Output the [x, y] coordinate of the center of the cell containing the given text.  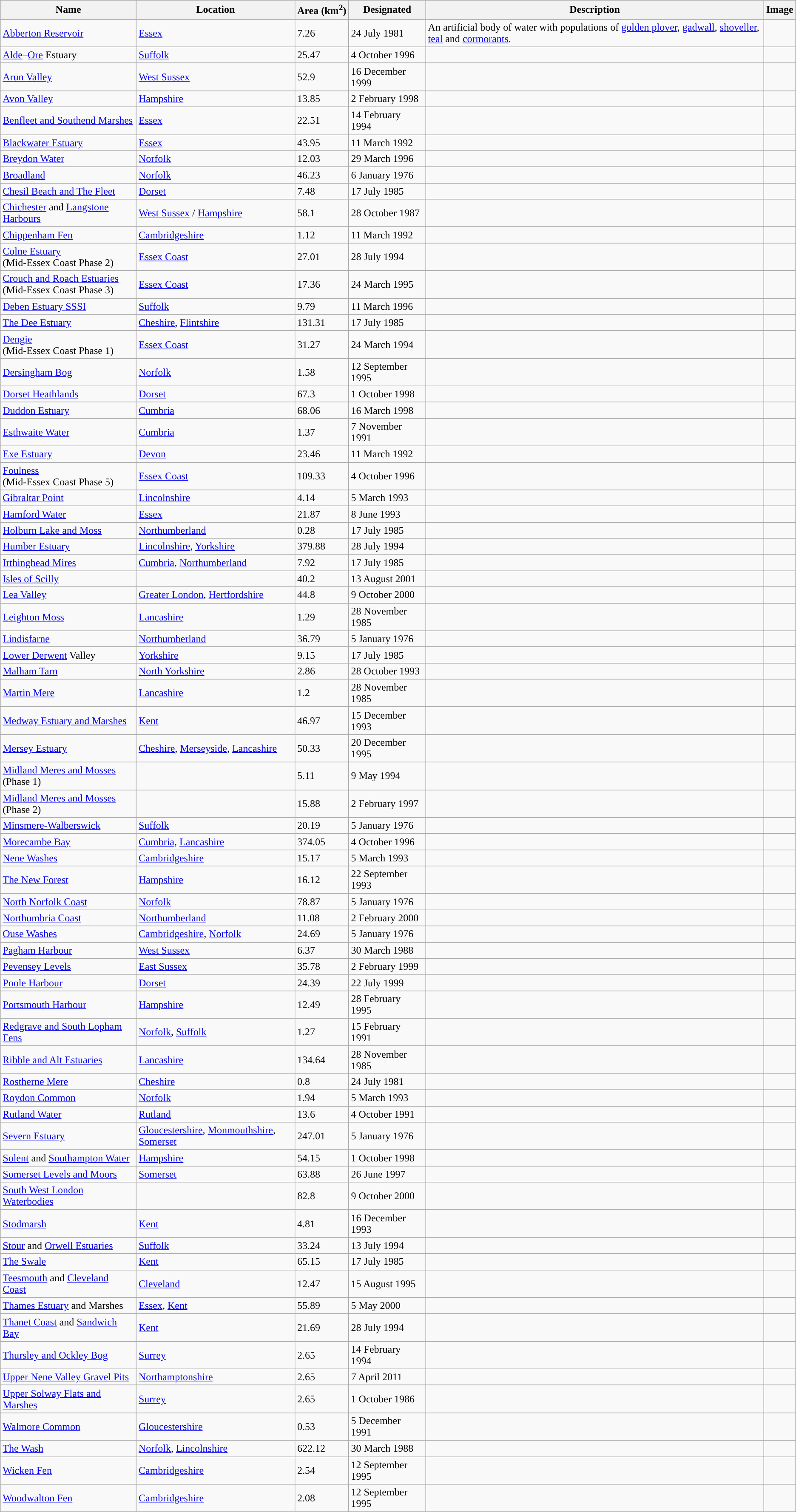
15.88 [321, 804]
Walmore Common [68, 1426]
13.85 [321, 99]
Minsmere-Walberswick [68, 826]
0.28 [321, 530]
Midland Meres and Mosses (Phase 2) [68, 804]
Malham Tarn [68, 671]
Image [780, 10]
Chichester and Langstone Harbours [68, 213]
Gibraltar Point [68, 498]
15 February 1991 [387, 1032]
Esthwaite Water [68, 432]
Avon Valley [68, 99]
Description [594, 10]
Norfolk, Suffolk [215, 1032]
44.8 [321, 595]
68.06 [321, 410]
Location [215, 10]
Yorkshire [215, 655]
1.94 [321, 1098]
Pevensey Levels [68, 966]
North Yorkshire [215, 671]
Cumbria, Lancashire [215, 842]
Dengie(Mid-Essex Coast Phase 1) [68, 344]
2 February 2000 [387, 918]
9.79 [321, 306]
63.88 [321, 1174]
16 December 1993 [387, 1224]
Broadland [68, 175]
35.78 [321, 966]
Ouse Washes [68, 934]
2.08 [321, 1498]
1.27 [321, 1032]
7 April 2011 [387, 1377]
9.15 [321, 655]
13 August 2001 [387, 579]
Cumbria, Northumberland [215, 563]
Dorset Heathlands [68, 394]
82.8 [321, 1196]
31.27 [321, 344]
4.81 [321, 1224]
West Sussex / Hampshire [215, 213]
22 September 1993 [387, 880]
131.31 [321, 323]
Upper Solway Flats and Marshes [68, 1399]
Area (km2) [321, 10]
Crouch and Roach Estuaries(Mid-Essex Coast Phase 3) [68, 285]
29 March 1996 [387, 159]
7.48 [321, 191]
36.79 [321, 639]
Poole Harbour [68, 983]
46.97 [321, 721]
17.36 [321, 285]
Duddon Estuary [68, 410]
7 November 1991 [387, 432]
South West London Waterbodies [68, 1196]
Thames Estuary and Marshes [68, 1305]
Nene Washes [68, 858]
Arun Valley [68, 76]
109.33 [321, 476]
16 December 1999 [387, 76]
East Sussex [215, 966]
0.53 [321, 1426]
1.12 [321, 235]
Alde–Ore Estuary [68, 55]
Cheshire, Merseyside, Lancashire [215, 748]
65.15 [321, 1262]
16.12 [321, 880]
Upper Nene Valley Gravel Pits [68, 1377]
Lindisfarne [68, 639]
24 March 1995 [387, 285]
Lea Valley [68, 595]
Lincolnshire, Yorkshire [215, 546]
Devon [215, 454]
20.19 [321, 826]
Solent and Southampton Water [68, 1158]
Medway Estuary and Marshes [68, 721]
Thursley and Ockley Bog [68, 1355]
Cambridgeshire, Norfolk [215, 934]
6 January 1976 [387, 175]
Exe Estuary [68, 454]
28 October 1993 [387, 671]
46.23 [321, 175]
Foulness(Mid-Essex Coast Phase 5) [68, 476]
Northamptonshire [215, 1377]
21.69 [321, 1328]
379.88 [321, 546]
Midland Meres and Mosses (Phase 1) [68, 776]
247.01 [321, 1136]
Ribble and Alt Estuaries [68, 1060]
The New Forest [68, 880]
43.95 [321, 143]
Isles of Scilly [68, 579]
Abberton Reservoir [68, 33]
622.12 [321, 1449]
Holburn Lake and Moss [68, 530]
Breydon Water [68, 159]
2.86 [321, 671]
Cheshire [215, 1082]
The Swale [68, 1262]
21.87 [321, 514]
134.64 [321, 1060]
7.92 [321, 563]
16 March 1998 [387, 410]
Gloucestershire, Monmouthshire, Somerset [215, 1136]
Rutland Water [68, 1114]
Wicken Fen [68, 1470]
Lincolnshire [215, 498]
2 February 1997 [387, 804]
25.47 [321, 55]
20 December 1995 [387, 748]
22 July 1999 [387, 983]
1.2 [321, 693]
Morecambe Bay [68, 842]
28 October 1987 [387, 213]
Roydon Common [68, 1098]
Pagham Harbour [68, 950]
Rostherne Mere [68, 1082]
Gloucestershire [215, 1426]
An artificial body of water with populations of golden plover, gadwall, shoveller, teal and cormorants. [594, 33]
1.37 [321, 432]
67.3 [321, 394]
The Dee Estuary [68, 323]
Hamford Water [68, 514]
1 October 1986 [387, 1399]
Northumbria Coast [68, 918]
13.6 [321, 1114]
Thanet Coast and Sandwich Bay [68, 1328]
Lower Derwent Valley [68, 655]
Chippenham Fen [68, 235]
2 February 1998 [387, 99]
1.29 [321, 617]
54.15 [321, 1158]
8 June 1993 [387, 514]
11 March 1996 [387, 306]
Stour and Orwell Estuaries [68, 1246]
58.1 [321, 213]
Rutland [215, 1114]
2 February 1999 [387, 966]
50.33 [321, 748]
26 June 1997 [387, 1174]
Essex, Kent [215, 1305]
40.2 [321, 579]
6.37 [321, 950]
5 May 2000 [387, 1305]
15 December 1993 [387, 721]
52.9 [321, 76]
Leighton Moss [68, 617]
Irthinghead Mires [68, 563]
Somerset Levels and Moors [68, 1174]
Benfleet and Southend Marshes [68, 121]
24.39 [321, 983]
2.54 [321, 1470]
The Wash [68, 1449]
15.17 [321, 858]
24.69 [321, 934]
5.11 [321, 776]
7.26 [321, 33]
0.8 [321, 1082]
15 August 1995 [387, 1283]
Redgrave and South Lopham Fens [68, 1032]
Humber Estuary [68, 546]
North Norfolk Coast [68, 902]
12.49 [321, 1005]
Stodmarsh [68, 1224]
Colne Estuary(Mid-Essex Coast Phase 2) [68, 257]
33.24 [321, 1246]
12.03 [321, 159]
Portsmouth Harbour [68, 1005]
374.05 [321, 842]
Somerset [215, 1174]
23.46 [321, 454]
13 July 1994 [387, 1246]
Martin Mere [68, 693]
12.47 [321, 1283]
Cheshire, Flintshire [215, 323]
Deben Estuary SSSI [68, 306]
Mersey Estuary [68, 748]
22.51 [321, 121]
Blackwater Estuary [68, 143]
Designated [387, 10]
Chesil Beach and The Fleet [68, 191]
Cleveland [215, 1283]
Dersingham Bog [68, 372]
24 March 1994 [387, 344]
5 December 1991 [387, 1426]
4 October 1991 [387, 1114]
27.01 [321, 257]
Name [68, 10]
28 February 1995 [387, 1005]
Severn Estuary [68, 1136]
Woodwalton Fen [68, 1498]
Greater London, Hertfordshire [215, 595]
78.87 [321, 902]
1.58 [321, 372]
Teesmouth and Cleveland Coast [68, 1283]
Norfolk, Lincolnshire [215, 1449]
11.08 [321, 918]
4.14 [321, 498]
55.89 [321, 1305]
9 May 1994 [387, 776]
